Find where the given text appears and provide that cell's center as [X, Y] coordinate. 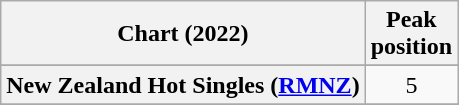
5 [411, 85]
Peakposition [411, 34]
New Zealand Hot Singles (RMNZ) [183, 85]
Chart (2022) [183, 34]
